Provide the (X, Y) coordinate of the cell's center where the given text is located.  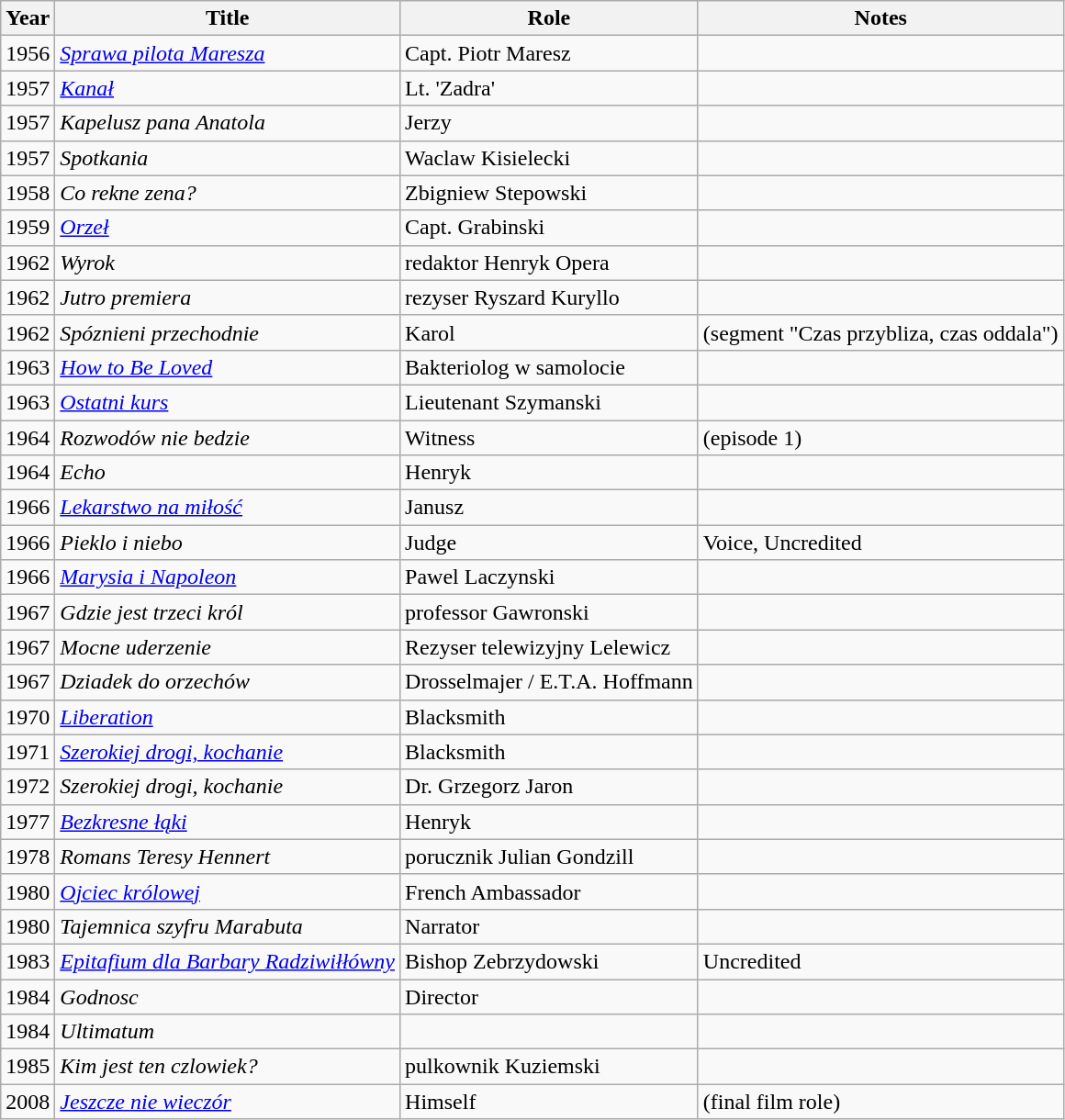
Lekarstwo na miłość (228, 508)
Janusz (549, 508)
rezyser Ryszard Kuryllo (549, 297)
Drosselmajer / E.T.A. Hoffmann (549, 682)
Mocne uderzenie (228, 647)
1978 (28, 857)
(episode 1) (880, 438)
pulkownik Kuziemski (549, 1067)
Ultimatum (228, 1032)
professor Gawronski (549, 612)
Jeszcze nie wieczór (228, 1102)
1970 (28, 717)
Liberation (228, 717)
2008 (28, 1102)
Orzeł (228, 228)
Romans Teresy Hennert (228, 857)
Dziadek do orzechów (228, 682)
Rozwodów nie bedzie (228, 438)
Capt. Grabinski (549, 228)
Spóznieni przechodnie (228, 332)
Wyrok (228, 263)
Sprawa pilota Maresza (228, 53)
Kanał (228, 88)
(final film role) (880, 1102)
(segment "Czas przybliza, czas oddala") (880, 332)
Jutro premiera (228, 297)
Narrator (549, 926)
porucznik Julian Gondzill (549, 857)
Kapelusz pana Anatola (228, 123)
Epitafium dla Barbary Radziwiłłówny (228, 961)
Co rekne zena? (228, 193)
French Ambassador (549, 891)
Capt. Piotr Maresz (549, 53)
Pieklo i niebo (228, 543)
Rezyser telewizyjny Lelewicz (549, 647)
Tajemnica szyfru Marabuta (228, 926)
Dr. Grzegorz Jaron (549, 787)
Bishop Zebrzydowski (549, 961)
Uncredited (880, 961)
Waclaw Kisielecki (549, 158)
1956 (28, 53)
Echo (228, 473)
Spotkania (228, 158)
1977 (28, 822)
Godnosc (228, 996)
1971 (28, 752)
Jerzy (549, 123)
1958 (28, 193)
Year (28, 18)
Pawel Laczynski (549, 577)
Kim jest ten czlowiek? (228, 1067)
Judge (549, 543)
Voice, Uncredited (880, 543)
Zbigniew Stepowski (549, 193)
Ojciec królowej (228, 891)
1985 (28, 1067)
Gdzie jest trzeci król (228, 612)
Lt. 'Zadra' (549, 88)
Title (228, 18)
Bezkresne łąki (228, 822)
1959 (28, 228)
Marysia i Napoleon (228, 577)
1983 (28, 961)
Role (549, 18)
How to Be Loved (228, 367)
1972 (28, 787)
Lieutenant Szymanski (549, 402)
redaktor Henryk Opera (549, 263)
Himself (549, 1102)
Ostatni kurs (228, 402)
Notes (880, 18)
Bakteriolog w samolocie (549, 367)
Director (549, 996)
Karol (549, 332)
Witness (549, 438)
